For the text-containing cell, return its midpoint in [X, Y] coordinate format. 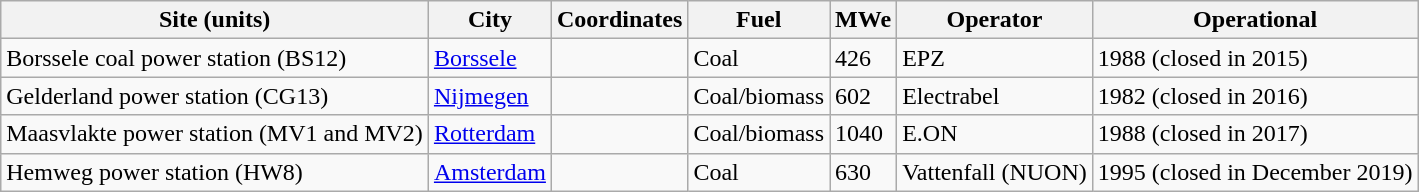
630 [864, 172]
EPZ [995, 58]
Operator [995, 20]
Amsterdam [490, 172]
Operational [1255, 20]
1995 (closed in December 2019) [1255, 172]
Rotterdam [490, 134]
Borssele [490, 58]
426 [864, 58]
Maasvlakte power station (MV1 and MV2) [215, 134]
Nijmegen [490, 96]
Site (units) [215, 20]
Hemweg power station (HW8) [215, 172]
MWe [864, 20]
1982 (closed in 2016) [1255, 96]
1988 (closed in 2017) [1255, 134]
Fuel [759, 20]
Gelderland power station (CG13) [215, 96]
Borssele coal power station (BS12) [215, 58]
1988 (closed in 2015) [1255, 58]
E.ON [995, 134]
1040 [864, 134]
Electrabel [995, 96]
Vattenfall (NUON) [995, 172]
602 [864, 96]
City [490, 20]
Coordinates [619, 20]
